Return the [x, y] coordinate for the center point of the cell that contains the specified text.  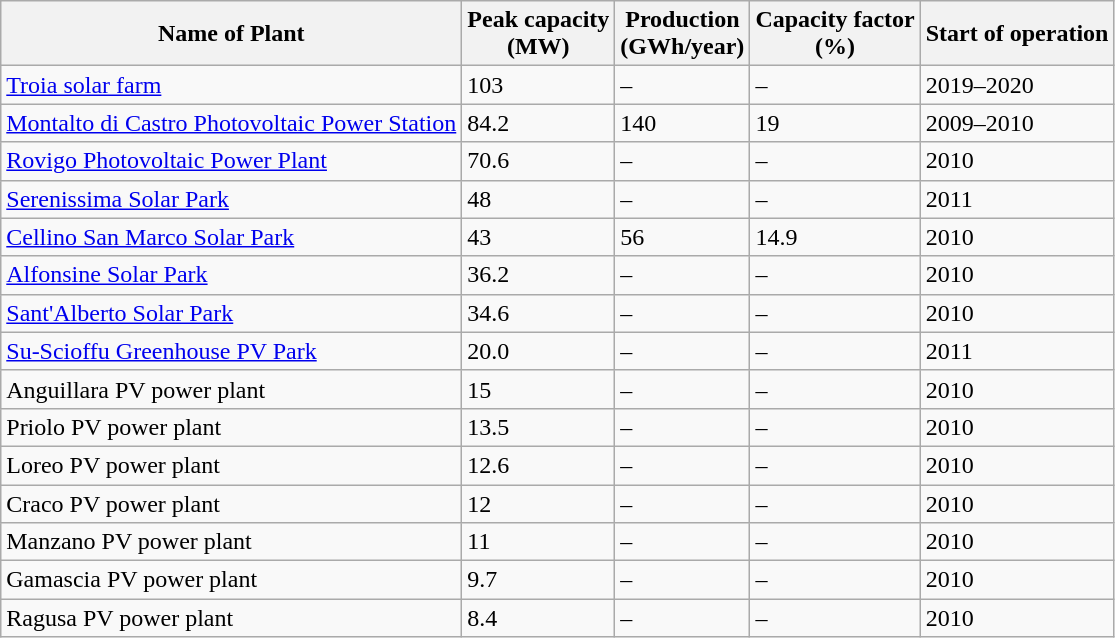
11 [538, 542]
48 [538, 199]
56 [682, 237]
43 [538, 237]
13.5 [538, 427]
Serenissima Solar Park [232, 199]
Rovigo Photovoltaic Power Plant [232, 161]
Priolo PV power plant [232, 427]
2019–2020 [1017, 85]
70.6 [538, 161]
84.2 [538, 123]
15 [538, 389]
20.0 [538, 351]
Craco PV power plant [232, 503]
Peak capacity(MW) [538, 34]
Montalto di Castro Photovoltaic Power Station [232, 123]
Manzano PV power plant [232, 542]
36.2 [538, 275]
Production(GWh/year) [682, 34]
103 [538, 85]
14.9 [835, 237]
140 [682, 123]
Capacity factor(%) [835, 34]
Gamascia PV power plant [232, 580]
19 [835, 123]
Troia solar farm [232, 85]
8.4 [538, 618]
2009–2010 [1017, 123]
Anguillara PV power plant [232, 389]
Start of operation [1017, 34]
12.6 [538, 465]
Su-Scioffu Greenhouse PV Park [232, 351]
Ragusa PV power plant [232, 618]
Loreo PV power plant [232, 465]
34.6 [538, 313]
Sant'Alberto Solar Park [232, 313]
Cellino San Marco Solar Park [232, 237]
12 [538, 503]
9.7 [538, 580]
Name of Plant [232, 34]
Alfonsine Solar Park [232, 275]
